Detect which cell encompasses the target text, then output its [X, Y] center coordinate. 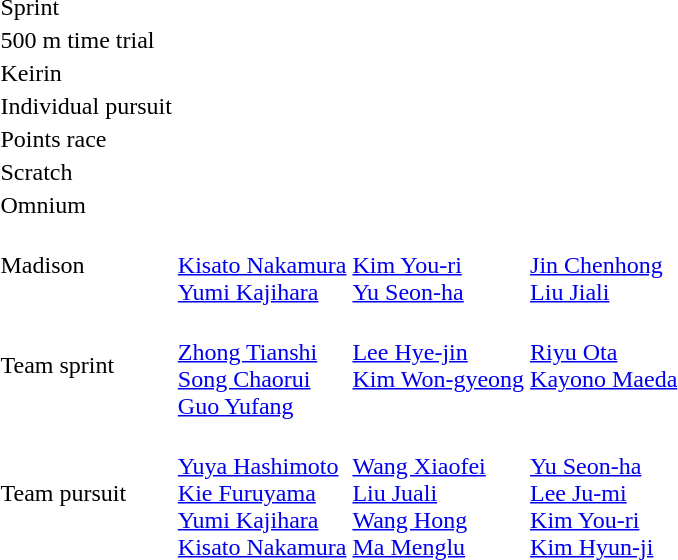
Zhong TianshiSong ChaoruiGuo Yufang [262, 366]
Lee Hye-jinKim Won-gyeong [438, 366]
Kisato NakamuraYumi Kajihara [262, 265]
Kim You-riYu Seon-ha [438, 265]
